Find where the given text appears and provide that cell's center as (X, Y) coordinate. 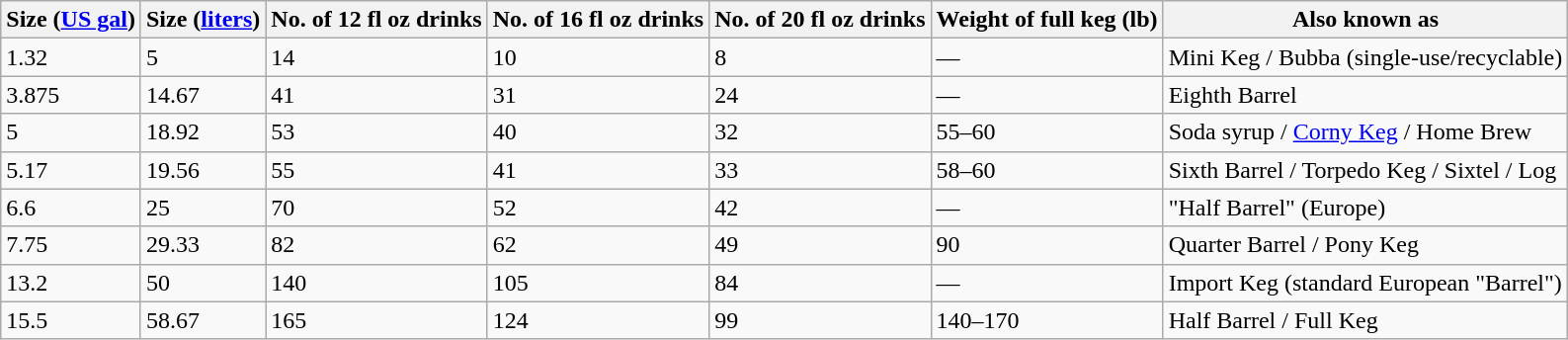
165 (376, 320)
10 (598, 57)
140 (376, 283)
32 (820, 132)
6.6 (71, 208)
No. of 20 fl oz drinks (820, 20)
140–170 (1047, 320)
18.92 (203, 132)
Size (liters) (203, 20)
Sixth Barrel / Torpedo Keg / Sixtel / Log (1365, 170)
53 (376, 132)
5.17 (71, 170)
90 (1047, 245)
42 (820, 208)
58.67 (203, 320)
58–60 (1047, 170)
14.67 (203, 95)
Weight of full keg (lb) (1047, 20)
29.33 (203, 245)
49 (820, 245)
70 (376, 208)
50 (203, 283)
3.875 (71, 95)
Soda syrup / Corny Keg / Home Brew (1365, 132)
1.32 (71, 57)
13.2 (71, 283)
Import Keg (standard European "Barrel") (1365, 283)
Quarter Barrel / Pony Keg (1365, 245)
62 (598, 245)
7.75 (71, 245)
"Half Barrel" (Europe) (1365, 208)
Size (US gal) (71, 20)
14 (376, 57)
55–60 (1047, 132)
31 (598, 95)
Mini Keg / Bubba (single-use/recyclable) (1365, 57)
8 (820, 57)
15.5 (71, 320)
No. of 16 fl oz drinks (598, 20)
25 (203, 208)
52 (598, 208)
33 (820, 170)
124 (598, 320)
Half Barrel / Full Keg (1365, 320)
55 (376, 170)
40 (598, 132)
19.56 (203, 170)
24 (820, 95)
82 (376, 245)
Eighth Barrel (1365, 95)
105 (598, 283)
Also known as (1365, 20)
84 (820, 283)
No. of 12 fl oz drinks (376, 20)
99 (820, 320)
